For the text-containing cell, return its midpoint in [X, Y] coordinate format. 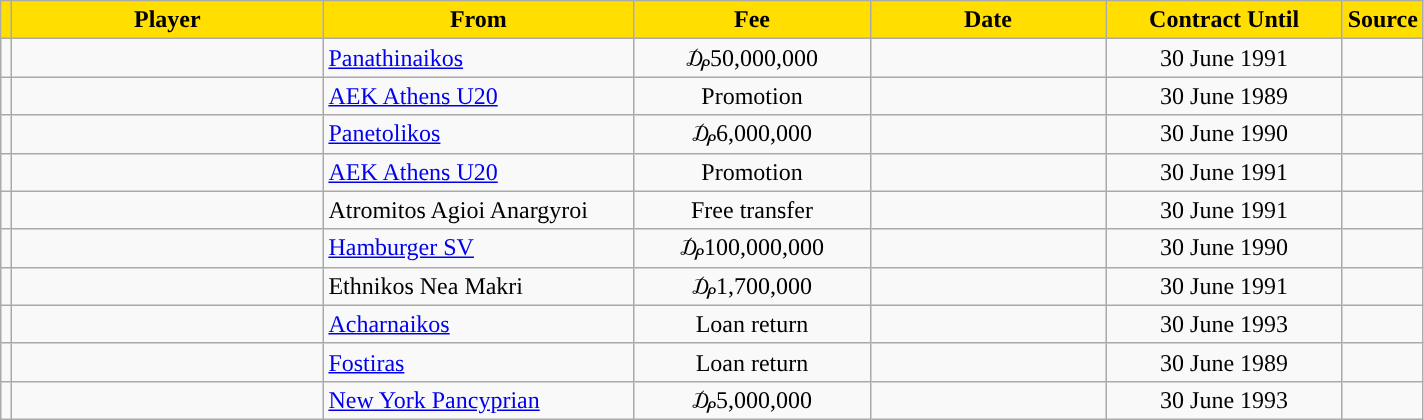
Contract Until [1224, 20]
Atromitos Agioi Anargyroi [478, 210]
₯6,000,000 [752, 134]
Panathinaikos [478, 58]
₯100,000,000 [752, 248]
Acharnaikos [478, 324]
Fostiras [478, 362]
₯50,000,000 [752, 58]
From [478, 20]
₯5,000,000 [752, 400]
Panetolikos [478, 134]
Hamburger SV [478, 248]
Ethnikos Nea Makri [478, 286]
Free transfer [752, 210]
₯1,700,000 [752, 286]
Source [1382, 20]
Player [168, 20]
Fee [752, 20]
New York Pancyprian [478, 400]
Date [988, 20]
